Return the [X, Y] coordinate for the center point of the cell that contains the specified text.  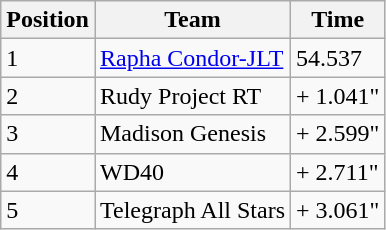
Position [48, 20]
Telegraph All Stars [192, 210]
Time [338, 20]
3 [48, 134]
5 [48, 210]
4 [48, 172]
+ 2.711" [338, 172]
+ 2.599" [338, 134]
1 [48, 58]
+ 3.061" [338, 210]
WD40 [192, 172]
Rudy Project RT [192, 96]
54.537 [338, 58]
2 [48, 96]
Team [192, 20]
Madison Genesis [192, 134]
+ 1.041" [338, 96]
Rapha Condor-JLT [192, 58]
